Find where the given text appears and provide that cell's center as (x, y) coordinate. 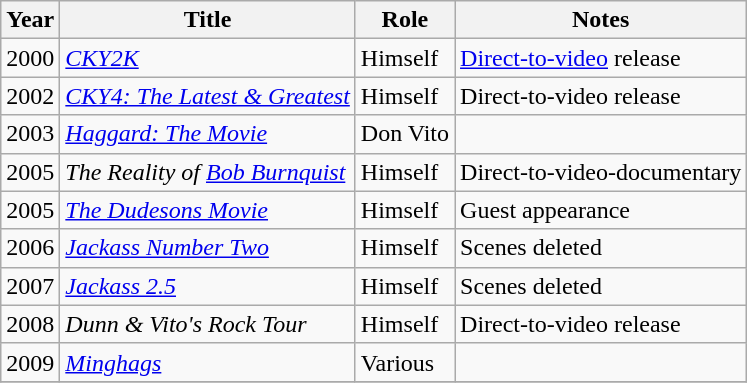
2009 (30, 362)
CKY4: The Latest & Greatest (208, 96)
Notes (601, 20)
Haggard: The Movie (208, 134)
Various (404, 362)
Title (208, 20)
2006 (30, 248)
2007 (30, 286)
2008 (30, 324)
Minghags (208, 362)
The Dudesons Movie (208, 210)
The Reality of Bob Burnquist (208, 172)
Jackass 2.5 (208, 286)
2000 (30, 58)
Year (30, 20)
Jackass Number Two (208, 248)
Direct-to-video-documentary (601, 172)
Guest appearance (601, 210)
Don Vito (404, 134)
2003 (30, 134)
Dunn & Vito's Rock Tour (208, 324)
2002 (30, 96)
Role (404, 20)
CKY2K (208, 58)
